Detect which cell encompasses the target text, then output its [x, y] center coordinate. 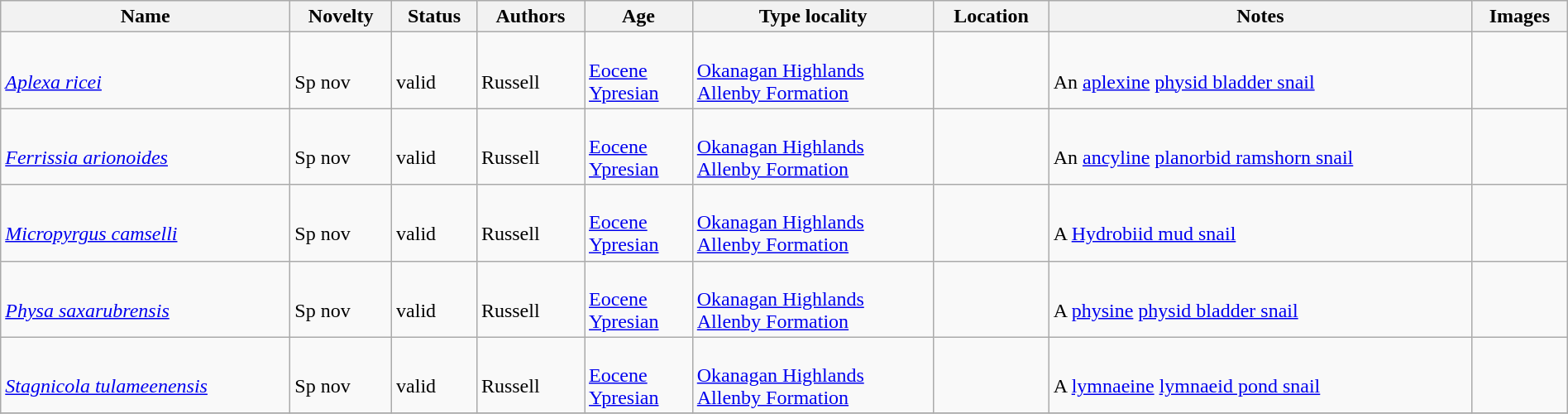
Novelty [341, 17]
Ferrissia arionoides [146, 147]
Stagnicola tulameenensis [146, 375]
Aplexa ricei [146, 70]
Micropyrgus camselli [146, 223]
Physa saxarubrensis [146, 299]
An ancyline planorbid ramshorn snail [1260, 147]
Notes [1260, 17]
Age [638, 17]
A Hydrobiid mud snail [1260, 223]
Type locality [813, 17]
Images [1520, 17]
A physine physid bladder snail [1260, 299]
Status [435, 17]
Authors [530, 17]
An aplexine physid bladder snail [1260, 70]
Location [991, 17]
A lymnaeine lymnaeid pond snail [1260, 375]
Name [146, 17]
